Capture the cell that displays the provided text and extract its [x, y] central coordinate. 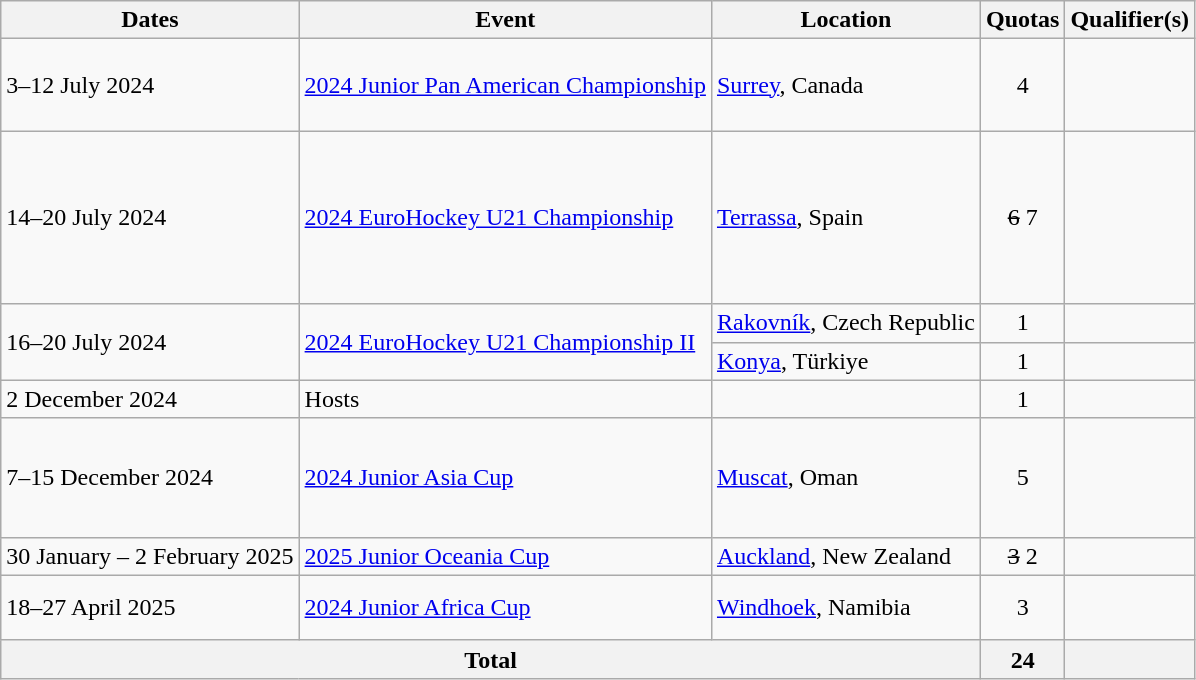
30 January – 2 February 2025 [150, 556]
3 2 [1022, 556]
Quotas [1022, 20]
Windhoek, Namibia [846, 608]
18–27 April 2025 [150, 608]
Qualifier(s) [1130, 20]
14–20 July 2024 [150, 218]
Terrassa, Spain [846, 218]
2 December 2024 [150, 399]
16–20 July 2024 [150, 342]
2024 Junior Asia Cup [505, 478]
Total [491, 659]
Konya, Türkiye [846, 361]
2024 EuroHockey U21 Championship [505, 218]
5 [1022, 478]
2024 EuroHockey U21 Championship II [505, 342]
2025 Junior Oceania Cup [505, 556]
Muscat, Oman [846, 478]
Auckland, New Zealand [846, 556]
2024 Junior Africa Cup [505, 608]
Hosts [505, 399]
3 [1022, 608]
Location [846, 20]
7–15 December 2024 [150, 478]
Rakovník, Czech Republic [846, 323]
Surrey, Canada [846, 85]
Event [505, 20]
24 [1022, 659]
6 7 [1022, 218]
Dates [150, 20]
3–12 July 2024 [150, 85]
2024 Junior Pan American Championship [505, 85]
4 [1022, 85]
